Scan for the cell matching the given text and deliver its (X, Y) coordinate at center. 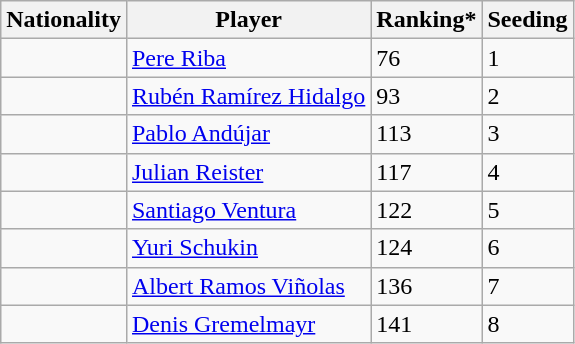
136 (426, 286)
4 (528, 172)
Nationality (64, 20)
8 (528, 324)
Pere Riba (248, 58)
124 (426, 248)
2 (528, 96)
3 (528, 134)
Santiago Ventura (248, 210)
Denis Gremelmayr (248, 324)
5 (528, 210)
Yuri Schukin (248, 248)
122 (426, 210)
113 (426, 134)
Albert Ramos Viñolas (248, 286)
Seeding (528, 20)
Rubén Ramírez Hidalgo (248, 96)
7 (528, 286)
Pablo Andújar (248, 134)
6 (528, 248)
Ranking* (426, 20)
93 (426, 96)
1 (528, 58)
141 (426, 324)
Player (248, 20)
117 (426, 172)
Julian Reister (248, 172)
76 (426, 58)
